For the text-containing cell, return its midpoint in [X, Y] coordinate format. 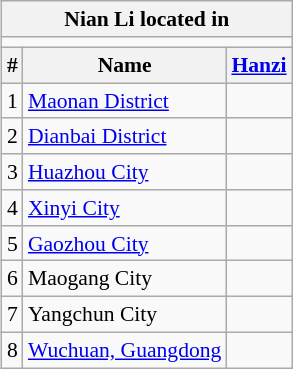
Gaozhou City [124, 243]
Hanzi [258, 65]
Maogang City [124, 279]
Yangchun City [124, 314]
4 [12, 208]
Dianbai District [124, 136]
7 [12, 314]
2 [12, 136]
5 [12, 243]
Wuchuan, Guangdong [124, 350]
# [12, 65]
Name [124, 65]
6 [12, 279]
Huazhou City [124, 172]
Nian Li located in [147, 19]
8 [12, 350]
3 [12, 172]
1 [12, 101]
Xinyi City [124, 208]
Maonan District [124, 101]
